Output the (X, Y) coordinate of the center of the cell containing the given text.  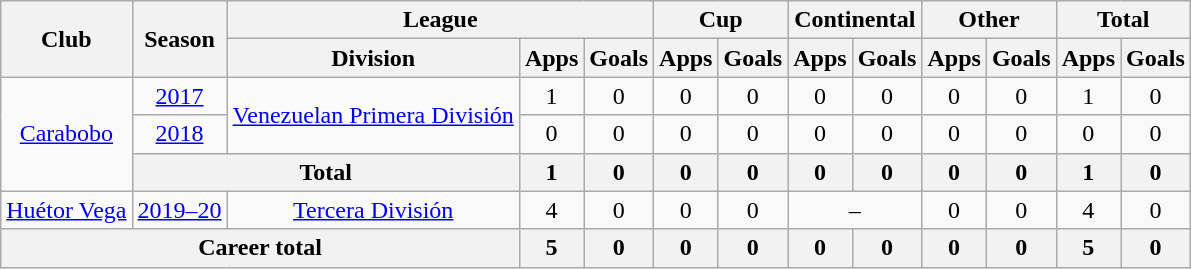
League (440, 20)
Carabobo (66, 134)
2019–20 (180, 210)
Huétor Vega (66, 210)
2017 (180, 96)
Tercera División (373, 210)
Other (989, 20)
Venezuelan Primera División (373, 115)
Season (180, 39)
Continental (855, 20)
Club (66, 39)
– (855, 210)
Career total (260, 248)
Division (373, 58)
Cup (721, 20)
2018 (180, 134)
